Output the [x, y] coordinate of the center of the cell containing the given text.  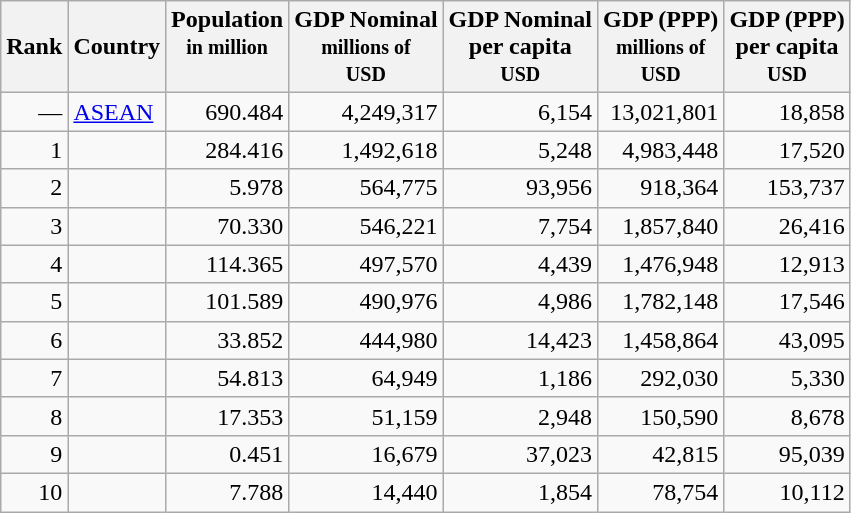
918,364 [660, 188]
37,023 [520, 454]
18,858 [787, 112]
1,186 [520, 378]
GDP (PPP)per capitaUSD [787, 47]
10 [34, 492]
7,754 [520, 226]
Populationin million [228, 47]
17,546 [787, 302]
43,095 [787, 340]
0.451 [228, 454]
GDP Nominalper capitaUSD [520, 47]
2 [34, 188]
ASEAN [117, 112]
284.416 [228, 150]
17.353 [228, 416]
1,854 [520, 492]
14,423 [520, 340]
8,678 [787, 416]
4,439 [520, 264]
78,754 [660, 492]
70.330 [228, 226]
2,948 [520, 416]
1,458,864 [660, 340]
1,857,840 [660, 226]
564,775 [366, 188]
5,330 [787, 378]
— [34, 112]
10,112 [787, 492]
5 [34, 302]
101.589 [228, 302]
1,782,148 [660, 302]
14,440 [366, 492]
9 [34, 454]
497,570 [366, 264]
Rank [34, 47]
95,039 [787, 454]
13,021,801 [660, 112]
5,248 [520, 150]
546,221 [366, 226]
33.852 [228, 340]
490,976 [366, 302]
7.788 [228, 492]
4,986 [520, 302]
114.365 [228, 264]
7 [34, 378]
444,980 [366, 340]
4 [34, 264]
1,492,618 [366, 150]
153,737 [787, 188]
GDP (PPP)millions ofUSD [660, 47]
12,913 [787, 264]
42,815 [660, 454]
16,679 [366, 454]
6,154 [520, 112]
6 [34, 340]
54.813 [228, 378]
1,476,948 [660, 264]
64,949 [366, 378]
150,590 [660, 416]
5.978 [228, 188]
93,956 [520, 188]
3 [34, 226]
26,416 [787, 226]
GDP Nominalmillions ofUSD [366, 47]
690.484 [228, 112]
4,983,448 [660, 150]
51,159 [366, 416]
8 [34, 416]
4,249,317 [366, 112]
292,030 [660, 378]
Country [117, 47]
1 [34, 150]
17,520 [787, 150]
